Locate the cell with the specified text and output its [x, y] center coordinate. 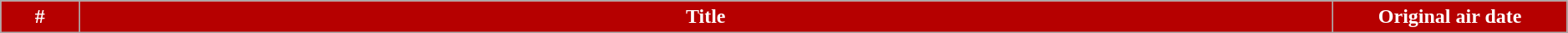
Title [706, 17]
Original air date [1450, 17]
# [40, 17]
